Capture the cell that displays the provided text and extract its (X, Y) central coordinate. 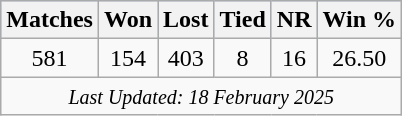
8 (242, 58)
154 (128, 58)
Last Updated: 18 February 2025 (202, 96)
403 (186, 58)
Tied (242, 20)
Lost (186, 20)
16 (294, 58)
Win % (360, 20)
26.50 (360, 58)
NR (294, 20)
581 (50, 58)
Won (128, 20)
Matches (50, 20)
